Return the (X, Y) coordinate for the center point of the cell that contains the specified text.  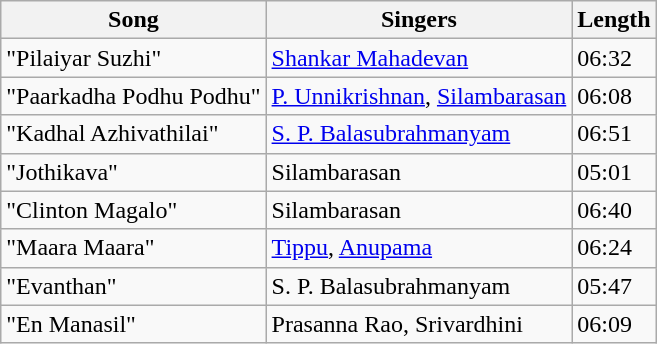
Tippu, Anupama (419, 248)
"Clinton Magalo" (134, 210)
"Jothikava" (134, 172)
Song (134, 20)
"Kadhal Azhivathilai" (134, 134)
"En Manasil" (134, 324)
"Maara Maara" (134, 248)
"Paarkadha Podhu Podhu" (134, 96)
06:32 (614, 58)
06:24 (614, 248)
Shankar Mahadevan (419, 58)
05:47 (614, 286)
Length (614, 20)
"Pilaiyar Suzhi" (134, 58)
Prasanna Rao, Srivardhini (419, 324)
06:51 (614, 134)
05:01 (614, 172)
06:40 (614, 210)
06:09 (614, 324)
Singers (419, 20)
"Evanthan" (134, 286)
P. Unnikrishnan, Silambarasan (419, 96)
06:08 (614, 96)
